Extract the [x, y] coordinate from the center of the cell holding the provided text.  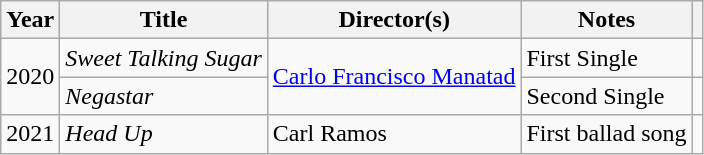
2020 [30, 77]
Title [164, 20]
Carl Ramos [394, 134]
Carlo Francisco Manatad [394, 77]
Negastar [164, 96]
Year [30, 20]
First Single [606, 58]
Sweet Talking Sugar [164, 58]
Notes [606, 20]
Second Single [606, 96]
First ballad song [606, 134]
Head Up [164, 134]
Director(s) [394, 20]
2021 [30, 134]
